Identify which cell holds the provided text, then report its (x, y) central coordinate. 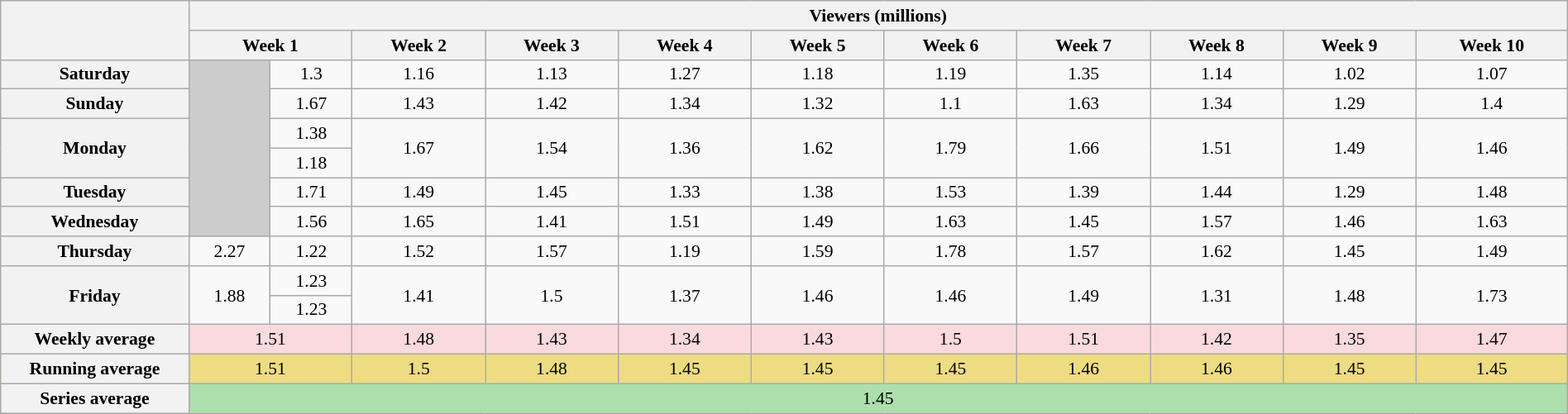
Weekly average (94, 340)
Monday (94, 149)
Week 10 (1492, 45)
1.54 (552, 149)
1.71 (311, 193)
Week 7 (1083, 45)
Tuesday (94, 193)
1.16 (418, 74)
1.27 (685, 74)
Sunday (94, 104)
Saturday (94, 74)
Week 3 (552, 45)
1.37 (685, 296)
1.3 (311, 74)
1.22 (311, 251)
1.33 (685, 193)
Week 1 (270, 45)
1.39 (1083, 193)
1.13 (552, 74)
1.14 (1217, 74)
Friday (94, 296)
1.02 (1350, 74)
1.53 (951, 193)
Wednesday (94, 222)
1.31 (1217, 296)
Week 4 (685, 45)
1.07 (1492, 74)
1.56 (311, 222)
1.4 (1492, 104)
1.73 (1492, 296)
2.27 (230, 251)
Viewers (millions) (878, 16)
Week 2 (418, 45)
Week 6 (951, 45)
Thursday (94, 251)
1.36 (685, 149)
1.32 (817, 104)
Running average (94, 369)
1.1 (951, 104)
1.59 (817, 251)
1.52 (418, 251)
Series average (94, 398)
1.47 (1492, 340)
Week 5 (817, 45)
1.44 (1217, 193)
1.66 (1083, 149)
1.79 (951, 149)
1.65 (418, 222)
Week 8 (1217, 45)
1.78 (951, 251)
Week 9 (1350, 45)
1.88 (230, 296)
